From the cell containing the given text, extract its center point as [x, y] coordinate. 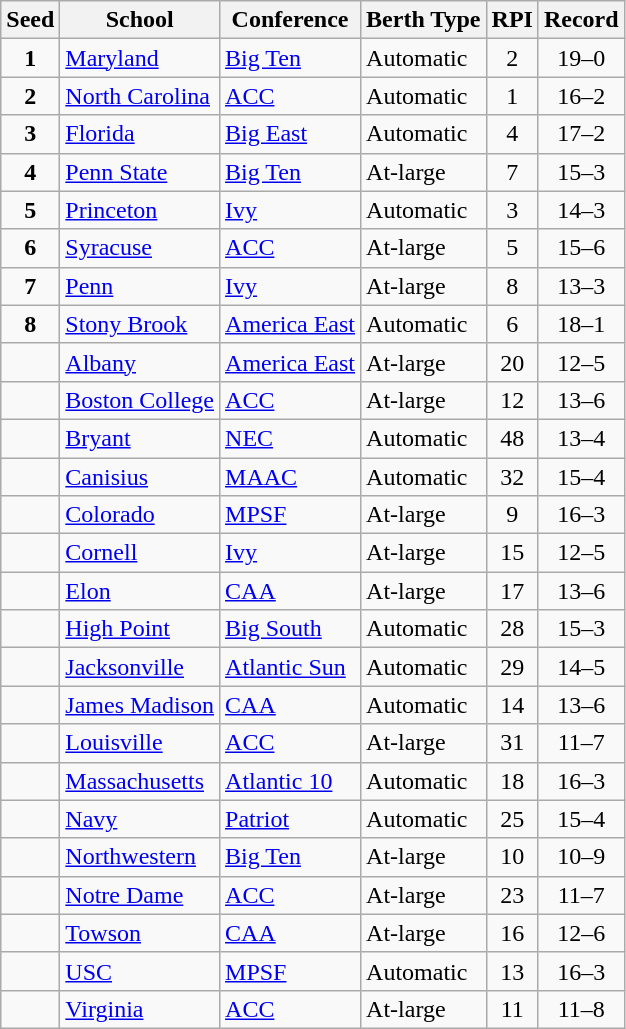
RPI [512, 20]
Colorado [140, 515]
14–3 [581, 210]
19–0 [581, 58]
15 [512, 553]
Jacksonville [140, 667]
16 [512, 933]
20 [512, 362]
Maryland [140, 58]
Big South [290, 629]
23 [512, 895]
17 [512, 591]
13–4 [581, 438]
Atlantic 10 [290, 781]
School [140, 20]
13 [512, 971]
18–1 [581, 324]
Penn State [140, 172]
MAAC [290, 477]
15–6 [581, 248]
10–9 [581, 857]
14 [512, 705]
Atlantic Sun [290, 667]
25 [512, 819]
Boston College [140, 400]
Notre Dame [140, 895]
17–2 [581, 134]
Navy [140, 819]
Albany [140, 362]
Northwestern [140, 857]
Princeton [140, 210]
13–3 [581, 286]
Big East [290, 134]
Canisius [140, 477]
Towson [140, 933]
Seed [30, 20]
Virginia [140, 1009]
48 [512, 438]
18 [512, 781]
14–5 [581, 667]
Bryant [140, 438]
Massachusetts [140, 781]
Berth Type [424, 20]
Cornell [140, 553]
Syracuse [140, 248]
High Point [140, 629]
11–8 [581, 1009]
28 [512, 629]
9 [512, 515]
12 [512, 400]
29 [512, 667]
Louisville [140, 743]
Record [581, 20]
North Carolina [140, 96]
32 [512, 477]
Penn [140, 286]
31 [512, 743]
James Madison [140, 705]
USC [140, 971]
16–2 [581, 96]
10 [512, 857]
11 [512, 1009]
Stony Brook [140, 324]
12–6 [581, 933]
Patriot [290, 819]
NEC [290, 438]
Elon [140, 591]
Conference [290, 20]
Florida [140, 134]
